Scan for the cell matching the given text and deliver its (X, Y) coordinate at center. 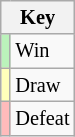
Defeat (42, 118)
Win (42, 51)
Key (38, 17)
Draw (42, 85)
